Provide the (X, Y) coordinate of the cell's center where the given text is located.  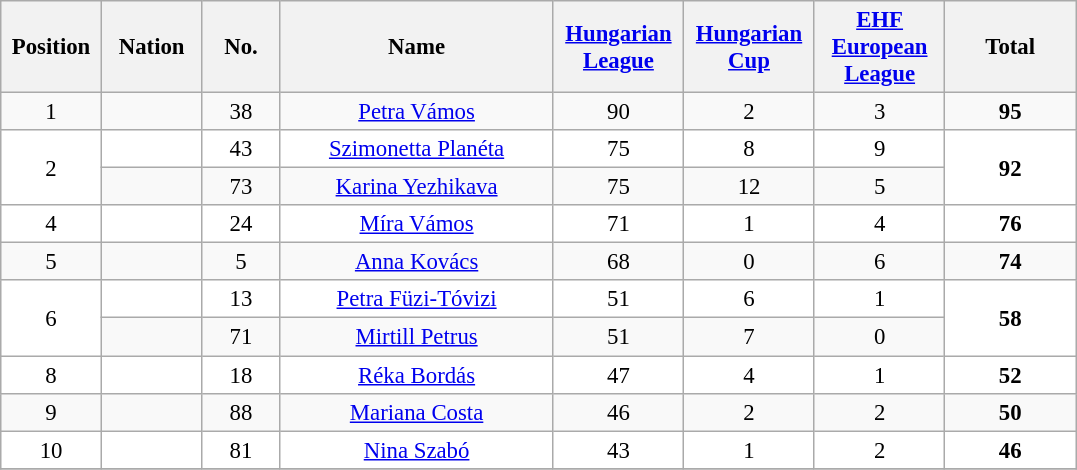
12 (750, 187)
18 (241, 375)
38 (241, 112)
52 (1010, 375)
Petra Vámos (416, 112)
81 (241, 450)
73 (241, 187)
68 (618, 262)
Hungarian League (618, 47)
Total (1010, 47)
Petra Füzi-Tóvizi (416, 299)
Nation (152, 47)
13 (241, 299)
Name (416, 47)
92 (1010, 168)
95 (1010, 112)
10 (52, 450)
58 (1010, 318)
Mirtill Petrus (416, 337)
88 (241, 412)
24 (241, 224)
Réka Bordás (416, 375)
No. (241, 47)
Míra Vámos (416, 224)
Szimonetta Planéta (416, 149)
Mariana Costa (416, 412)
EHF European League (880, 47)
Karina Yezhikava (416, 187)
50 (1010, 412)
74 (1010, 262)
7 (750, 337)
76 (1010, 224)
47 (618, 375)
3 (880, 112)
Position (52, 47)
90 (618, 112)
Hungarian Cup (750, 47)
Anna Kovács (416, 262)
Nina Szabó (416, 450)
